Locate the cell with the specified text and output its (x, y) center coordinate. 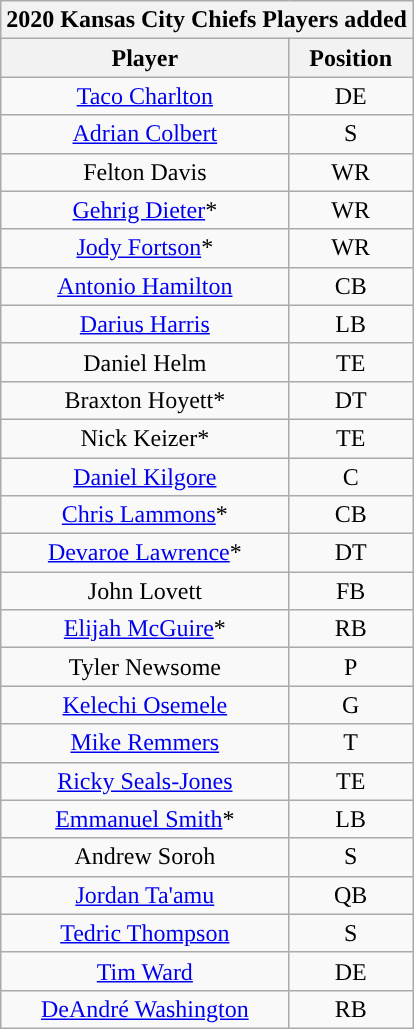
Taco Charlton (145, 96)
Antonio Hamilton (145, 286)
Jordan Ta'amu (145, 895)
Adrian Colbert (145, 134)
Jody Fortson* (145, 248)
FB (351, 591)
Elijah McGuire* (145, 629)
Mike Remmers (145, 743)
Tyler Newsome (145, 667)
Tedric Thompson (145, 933)
Nick Keizer* (145, 438)
G (351, 705)
Andrew Soroh (145, 857)
Ricky Seals-Jones (145, 781)
Felton Davis (145, 172)
Kelechi Osemele (145, 705)
Gehrig Dieter* (145, 210)
C (351, 477)
Devaroe Lawrence* (145, 553)
2020 Kansas City Chiefs Players added (207, 20)
Chris Lammons* (145, 515)
Darius Harris (145, 324)
Daniel Helm (145, 362)
Braxton Hoyett* (145, 400)
DeAndré Washington (145, 1009)
P (351, 667)
Emmanuel Smith* (145, 819)
QB (351, 895)
Daniel Kilgore (145, 477)
Player (145, 58)
T (351, 743)
Position (351, 58)
John Lovett (145, 591)
Tim Ward (145, 971)
